Capture the cell that displays the provided text and extract its [x, y] central coordinate. 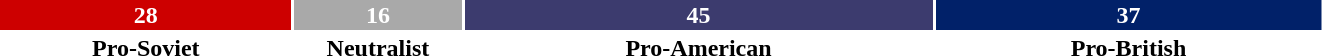
37 [1128, 15]
16 [378, 15]
45 [698, 15]
28 [146, 15]
